Provide the (X, Y) coordinate of the cell's center where the given text is located.  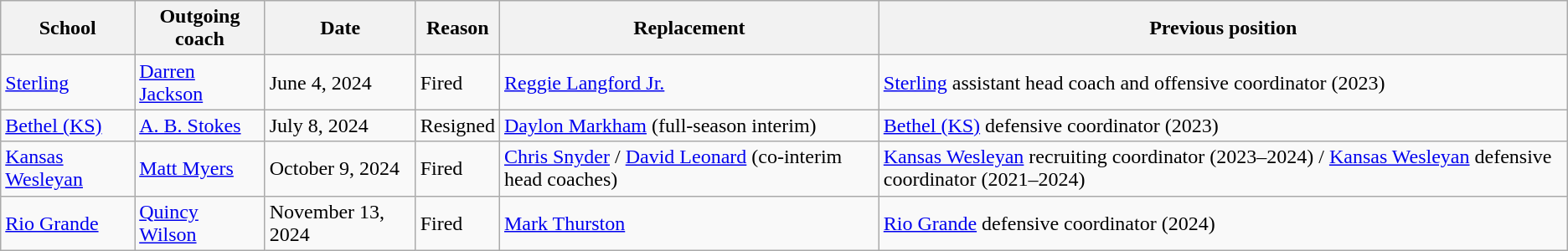
July 8, 2024 (340, 125)
October 9, 2024 (340, 169)
Resigned (457, 125)
Matt Myers (200, 169)
Replacement (689, 28)
Darren Jackson (200, 82)
Outgoing coach (200, 28)
Sterling (68, 82)
Chris Snyder / David Leonard (co-interim head coaches) (689, 169)
Rio Grande defensive coordinator (2024) (1223, 223)
June 4, 2024 (340, 82)
Quincy Wilson (200, 223)
Date (340, 28)
Kansas Wesleyan (68, 169)
Kansas Wesleyan recruiting coordinator (2023–2024) / Kansas Wesleyan defensive coordinator (2021–2024) (1223, 169)
November 13, 2024 (340, 223)
Sterling assistant head coach and offensive coordinator (2023) (1223, 82)
Bethel (KS) defensive coordinator (2023) (1223, 125)
Mark Thurston (689, 223)
School (68, 28)
Reggie Langford Jr. (689, 82)
Previous position (1223, 28)
Rio Grande (68, 223)
A. B. Stokes (200, 125)
Bethel (KS) (68, 125)
Daylon Markham (full-season interim) (689, 125)
Reason (457, 28)
